Determine the [x, y] coordinate at the center of the cell enclosing the given text.  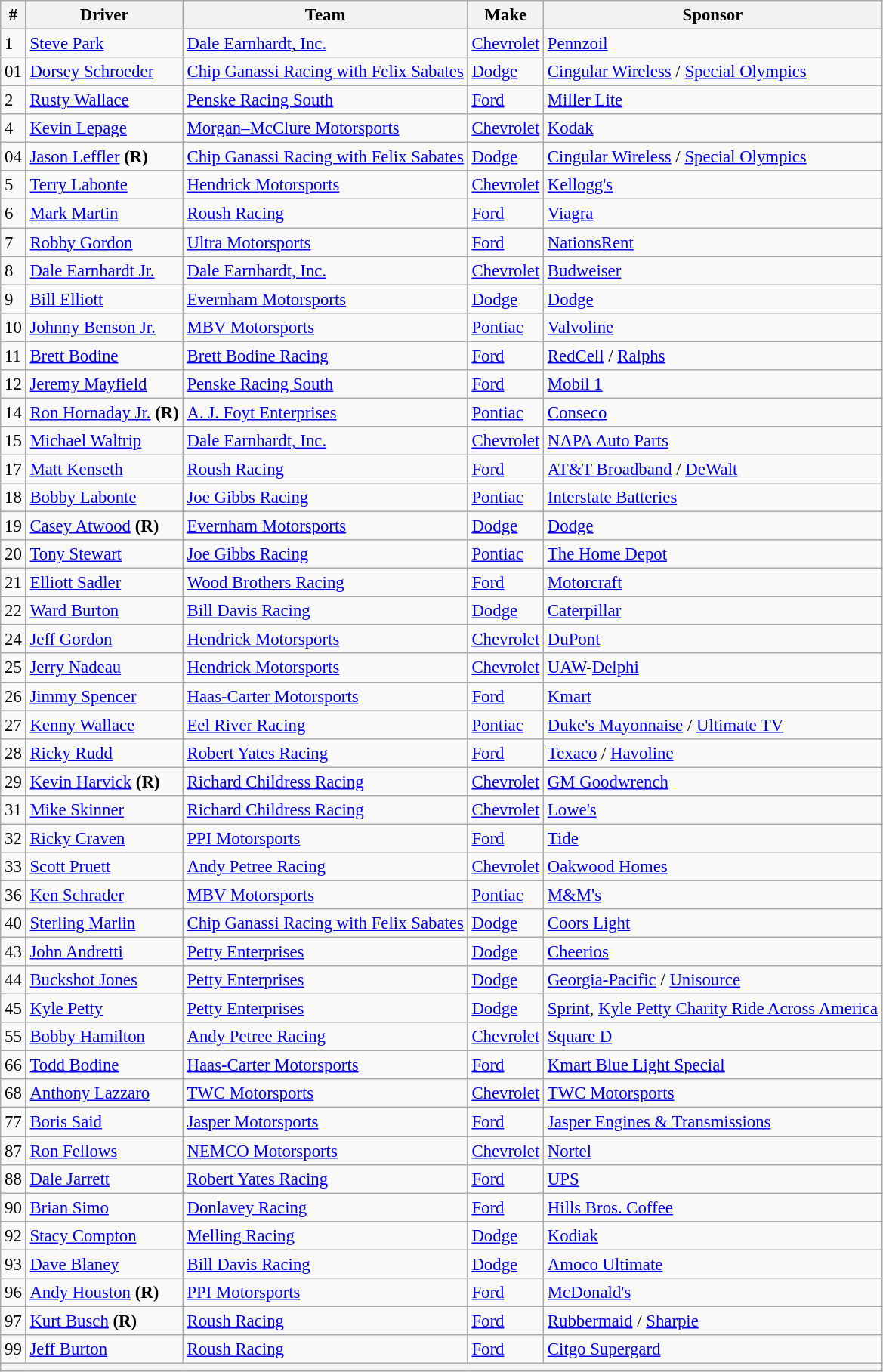
27 [14, 725]
The Home Depot [713, 554]
9 [14, 299]
Wood Brothers Racing [325, 583]
Jeremy Mayfield [104, 384]
Ron Hornaday Jr. (R) [104, 412]
29 [14, 782]
Brett Bodine [104, 356]
68 [14, 1094]
90 [14, 1207]
Robby Gordon [104, 242]
Mobil 1 [713, 384]
Tide [713, 838]
40 [14, 923]
36 [14, 895]
Kellogg's [713, 185]
26 [14, 696]
87 [14, 1151]
Texaco / Havoline [713, 753]
Casey Atwood (R) [104, 526]
31 [14, 810]
Team [325, 15]
01 [14, 72]
Bobby Hamilton [104, 1037]
Boris Said [104, 1122]
Sterling Marlin [104, 923]
32 [14, 838]
AT&T Broadband / DeWalt [713, 469]
18 [14, 498]
Ron Fellows [104, 1151]
Viagra [713, 214]
Coors Light [713, 923]
45 [14, 1009]
Ward Burton [104, 611]
Brian Simo [104, 1207]
Rusty Wallace [104, 100]
2 [14, 100]
10 [14, 327]
Conseco [713, 412]
15 [14, 441]
Ken Schrader [104, 895]
Kodiak [713, 1235]
McDonald's [713, 1293]
77 [14, 1122]
GM Goodwrench [713, 782]
Morgan–McClure Motorsports [325, 128]
Hills Bros. Coffee [713, 1207]
04 [14, 157]
Square D [713, 1037]
NAPA Auto Parts [713, 441]
66 [14, 1065]
24 [14, 640]
Melling Racing [325, 1235]
A. J. Foyt Enterprises [325, 412]
88 [14, 1179]
Terry Labonte [104, 185]
12 [14, 384]
NationsRent [713, 242]
Amoco Ultimate [713, 1264]
44 [14, 980]
Jeff Gordon [104, 640]
Steve Park [104, 44]
Citgo Supergard [713, 1349]
Sponsor [713, 15]
Elliott Sadler [104, 583]
55 [14, 1037]
Dave Blaney [104, 1264]
19 [14, 526]
Jimmy Spencer [104, 696]
Eel River Racing [325, 725]
Anthony Lazzaro [104, 1094]
96 [14, 1293]
RedCell / Ralphs [713, 356]
Bobby Labonte [104, 498]
43 [14, 952]
Miller Lite [713, 100]
UPS [713, 1179]
7 [14, 242]
Donlavey Racing [325, 1207]
Jeff Burton [104, 1349]
Rubbermaid / Sharpie [713, 1321]
Kmart Blue Light Special [713, 1065]
5 [14, 185]
Kurt Busch (R) [104, 1321]
22 [14, 611]
NEMCO Motorsports [325, 1151]
John Andretti [104, 952]
Dorsey Schroeder [104, 72]
Bill Elliott [104, 299]
Jasper Motorsports [325, 1122]
Kenny Wallace [104, 725]
Johnny Benson Jr. [104, 327]
8 [14, 270]
Ricky Rudd [104, 753]
Matt Kenseth [104, 469]
Michael Waltrip [104, 441]
20 [14, 554]
Dale Jarrett [104, 1179]
6 [14, 214]
99 [14, 1349]
Valvoline [713, 327]
Kyle Petty [104, 1009]
Kodak [713, 128]
Scott Pruett [104, 867]
17 [14, 469]
Budweiser [713, 270]
Mike Skinner [104, 810]
33 [14, 867]
28 [14, 753]
Motorcraft [713, 583]
Tony Stewart [104, 554]
Buckshot Jones [104, 980]
Dale Earnhardt Jr. [104, 270]
# [14, 15]
Pennzoil [713, 44]
Kevin Lepage [104, 128]
Kmart [713, 696]
Jerry Nadeau [104, 668]
Andy Houston (R) [104, 1293]
21 [14, 583]
Ricky Craven [104, 838]
Kevin Harvick (R) [104, 782]
4 [14, 128]
92 [14, 1235]
25 [14, 668]
M&M's [713, 895]
Mark Martin [104, 214]
UAW-Delphi [713, 668]
Oakwood Homes [713, 867]
Make [505, 15]
Interstate Batteries [713, 498]
97 [14, 1321]
Ultra Motorsports [325, 242]
Duke's Mayonnaise / Ultimate TV [713, 725]
Stacy Compton [104, 1235]
Cheerios [713, 952]
Brett Bodine Racing [325, 356]
Sprint, Kyle Petty Charity Ride Across America [713, 1009]
Driver [104, 15]
Jasper Engines & Transmissions [713, 1122]
14 [14, 412]
93 [14, 1264]
DuPont [713, 640]
Lowe's [713, 810]
Nortel [713, 1151]
11 [14, 356]
Jason Leffler (R) [104, 157]
1 [14, 44]
Caterpillar [713, 611]
Todd Bodine [104, 1065]
Georgia-Pacific / Unisource [713, 980]
